Pinpoint the cell where the given text exists, returning its (x, y) midpoint coordinate. 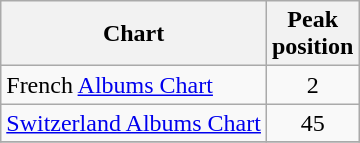
Switzerland Albums Chart (134, 123)
2 (312, 85)
Chart (134, 34)
45 (312, 123)
French Albums Chart (134, 85)
Peakposition (312, 34)
